Extract the [x, y] coordinate from the center of the cell holding the provided text.  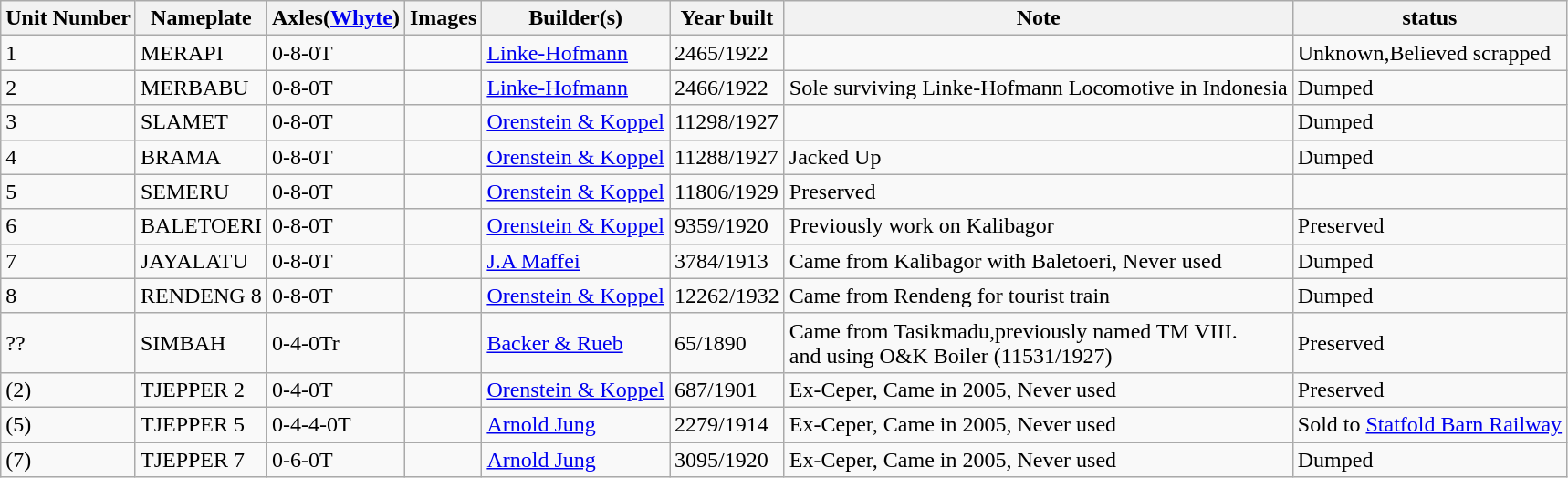
?? [68, 343]
Came from Kalibagor with Baletoeri, Never used [1039, 261]
7 [68, 261]
(5) [68, 424]
TJEPPER 2 [201, 390]
BALETOERI [201, 226]
SEMERU [201, 192]
SLAMET [201, 122]
Note [1039, 18]
SIMBAH [201, 343]
MERAPI [201, 53]
8 [68, 296]
Unknown,Believed scrapped [1429, 53]
2466/1922 [727, 88]
3 [68, 122]
(7) [68, 459]
Nameplate [201, 18]
2465/1922 [727, 53]
11288/1927 [727, 157]
Year built [727, 18]
3095/1920 [727, 459]
3784/1913 [727, 261]
12262/1932 [727, 296]
0-4-0T [336, 390]
J.A Maffei [576, 261]
RENDENG 8 [201, 296]
2 [68, 88]
Came from Tasikmadu,previously named TM VIII.and using O&K Boiler (11531/1927) [1039, 343]
Came from Rendeng for tourist train [1039, 296]
TJEPPER 7 [201, 459]
Previously work on Kalibagor [1039, 226]
9359/1920 [727, 226]
2279/1914 [727, 424]
Builder(s) [576, 18]
Axles(Whyte) [336, 18]
Jacked Up [1039, 157]
(2) [68, 390]
BRAMA [201, 157]
687/1901 [727, 390]
11806/1929 [727, 192]
TJEPPER 5 [201, 424]
65/1890 [727, 343]
1 [68, 53]
status [1429, 18]
Unit Number [68, 18]
5 [68, 192]
6 [68, 226]
Sole surviving Linke-Hofmann Locomotive in Indonesia [1039, 88]
JAYALATU [201, 261]
4 [68, 157]
11298/1927 [727, 122]
Images [443, 18]
0-6-0T [336, 459]
Sold to Statfold Barn Railway [1429, 424]
0-4-0Tr [336, 343]
Backer & Rueb [576, 343]
0-4-4-0T [336, 424]
MERBABU [201, 88]
